Return the [x, y] coordinate for the center point of the cell that contains the specified text.  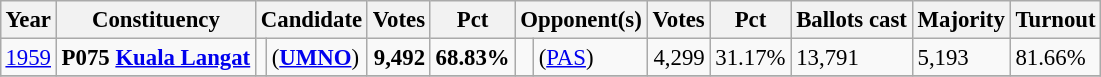
(UMNO) [316, 57]
Ballots cast [852, 20]
Majority [961, 20]
81.66% [1056, 57]
Year [28, 20]
5,193 [961, 57]
68.83% [472, 57]
9,492 [398, 57]
P075 Kuala Langat [156, 57]
Opponent(s) [581, 20]
31.17% [750, 57]
Turnout [1056, 20]
1959 [28, 57]
Candidate [312, 20]
(PAS) [590, 57]
4,299 [678, 57]
Constituency [156, 20]
13,791 [852, 57]
